Locate the cell with the specified text and output its (x, y) center coordinate. 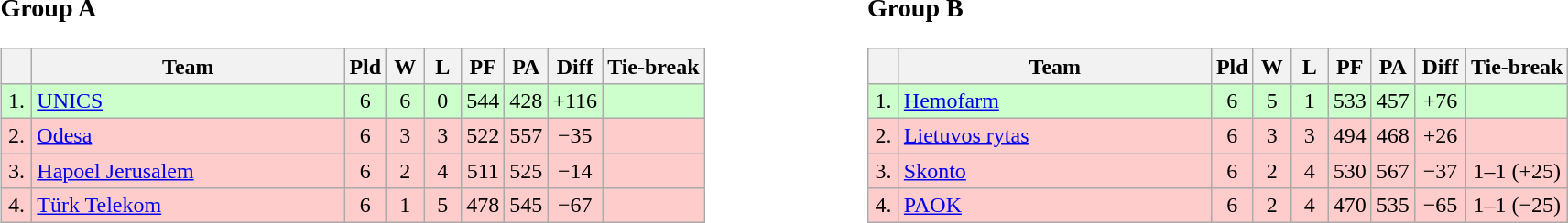
511 (484, 171)
1–1 (−25) (1517, 206)
522 (484, 136)
Odesa (189, 136)
Hapoel Jerusalem (189, 171)
PAOK (1055, 206)
UNICS (189, 101)
535 (1392, 206)
1–1 (+25) (1517, 171)
Skonto (1055, 171)
0 (443, 101)
557 (526, 136)
−35 (575, 136)
−67 (575, 206)
+26 (1440, 136)
567 (1392, 171)
Türk Telekom (189, 206)
+116 (575, 101)
−65 (1440, 206)
525 (526, 171)
545 (526, 206)
Hemofarm (1055, 101)
544 (484, 101)
468 (1392, 136)
428 (526, 101)
530 (1350, 171)
Lietuvos rytas (1055, 136)
−14 (575, 171)
478 (484, 206)
494 (1350, 136)
470 (1350, 206)
533 (1350, 101)
−37 (1440, 171)
457 (1392, 101)
+76 (1440, 101)
